Find where the given text appears and provide that cell's center as [x, y] coordinate. 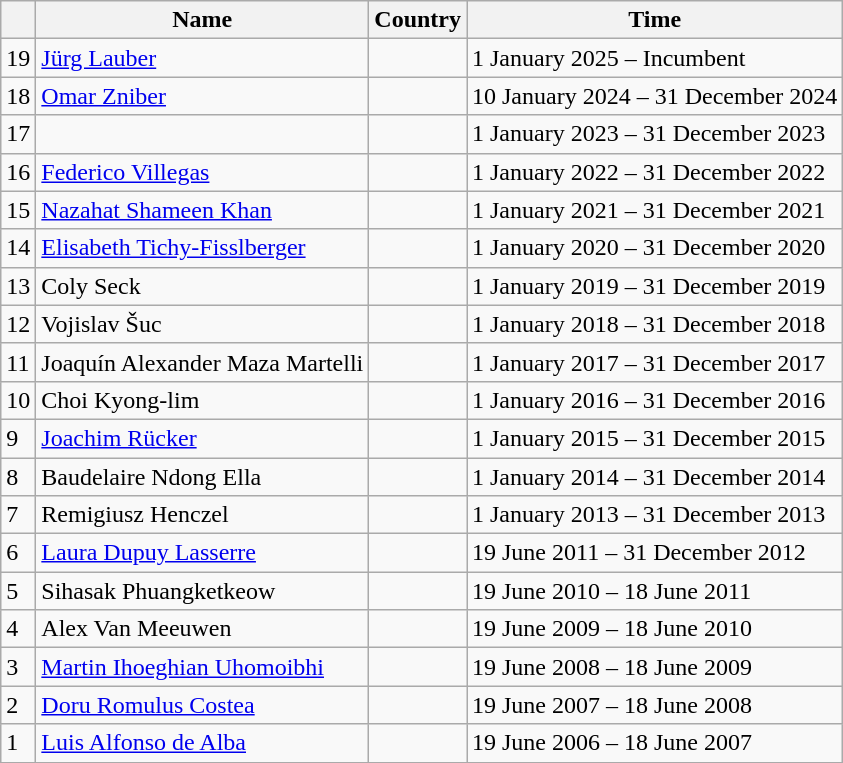
3 [18, 667]
17 [18, 134]
Coly Seck [202, 286]
5 [18, 591]
Country [418, 20]
1 January 2025 – Incumbent [654, 58]
19 [18, 58]
10 January 2024 – 31 December 2024 [654, 96]
10 [18, 400]
15 [18, 210]
19 June 2008 – 18 June 2009 [654, 667]
Jürg Lauber [202, 58]
9 [18, 438]
2 [18, 705]
8 [18, 477]
Martin Ihoeghian Uhomoibhi [202, 667]
1 January 2017 – 31 December 2017 [654, 362]
14 [18, 248]
Remigiusz Henczel [202, 515]
1 January 2015 – 31 December 2015 [654, 438]
19 June 2011 – 31 December 2012 [654, 553]
Omar Zniber [202, 96]
11 [18, 362]
Elisabeth Tichy-Fisslberger [202, 248]
19 June 2007 – 18 June 2008 [654, 705]
19 June 2006 – 18 June 2007 [654, 743]
Alex Van Meeuwen [202, 629]
1 January 2021 – 31 December 2021 [654, 210]
16 [18, 172]
Nazahat Shameen Khan [202, 210]
4 [18, 629]
1 January 2019 – 31 December 2019 [654, 286]
12 [18, 324]
Federico Villegas [202, 172]
Luis Alfonso de Alba [202, 743]
Vojislav Šuc [202, 324]
Choi Kyong-lim [202, 400]
1 [18, 743]
Baudelaire Ndong Ella [202, 477]
Sihasak Phuangketkeow [202, 591]
1 January 2020 – 31 December 2020 [654, 248]
13 [18, 286]
1 January 2023 – 31 December 2023 [654, 134]
7 [18, 515]
1 January 2014 – 31 December 2014 [654, 477]
Doru Romulus Costea [202, 705]
18 [18, 96]
Joaquín Alexander Maza Martelli [202, 362]
1 January 2013 – 31 December 2013 [654, 515]
1 January 2022 – 31 December 2022 [654, 172]
19 June 2010 – 18 June 2011 [654, 591]
Joachim Rücker [202, 438]
6 [18, 553]
Time [654, 20]
Laura Dupuy Lasserre [202, 553]
Name [202, 20]
1 January 2018 – 31 December 2018 [654, 324]
19 June 2009 – 18 June 2010 [654, 629]
1 January 2016 – 31 December 2016 [654, 400]
